Identify which cell holds the provided text, then report its [X, Y] central coordinate. 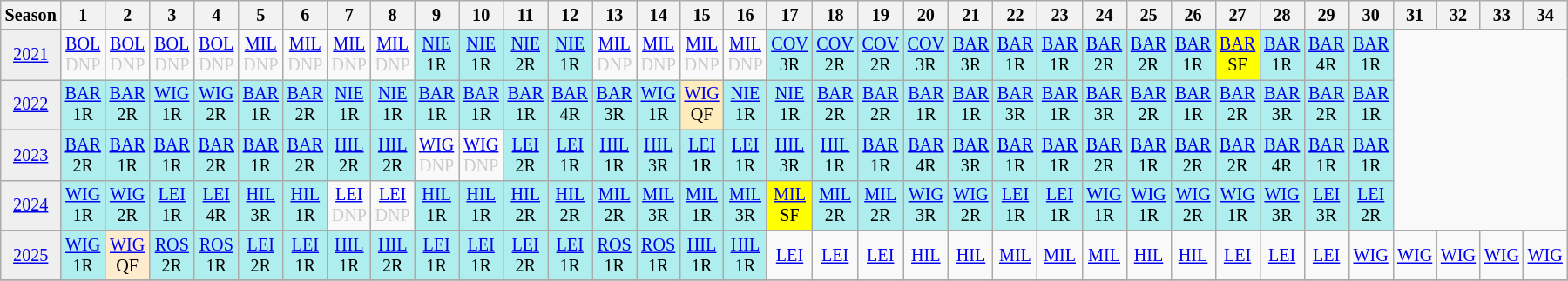
2023 [31, 155]
34 [1545, 16]
2 [127, 16]
14 [659, 16]
29 [1326, 16]
18 [835, 16]
2021 [31, 55]
16 [746, 16]
2024 [31, 205]
20 [926, 16]
22 [1016, 16]
31 [1415, 16]
10 [481, 16]
21 [970, 16]
Season [31, 16]
25 [1148, 16]
8 [393, 16]
11 [526, 16]
32 [1458, 16]
33 [1502, 16]
6 [305, 16]
BARSF [1237, 55]
13 [615, 16]
NIE2R [526, 55]
15 [702, 16]
7 [349, 16]
24 [1105, 16]
5 [261, 16]
9 [437, 16]
2025 [31, 256]
2022 [31, 105]
ROS2R [172, 256]
4 [216, 16]
12 [570, 16]
LEI3R [1326, 205]
17 [789, 16]
23 [1059, 16]
MILSF [789, 205]
30 [1371, 16]
MIL1R [702, 205]
1 [84, 16]
LEI4R [216, 205]
26 [1193, 16]
28 [1282, 16]
19 [881, 16]
3 [172, 16]
27 [1237, 16]
